Extract the (x, y) coordinate from the center of the cell holding the provided text.  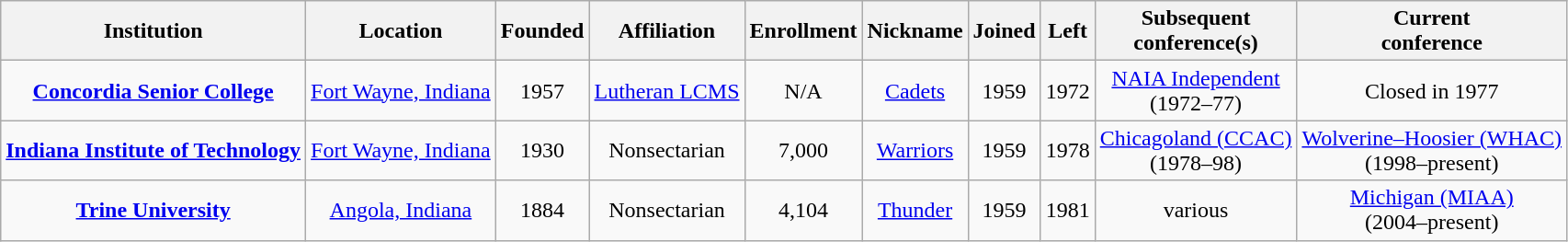
7,000 (803, 151)
NAIA Independent(1972–77) (1196, 90)
Trine University (153, 210)
Affiliation (667, 31)
1930 (542, 151)
Thunder (915, 210)
4,104 (803, 210)
various (1196, 210)
Nickname (915, 31)
Chicagoland (CCAC)(1978–98) (1196, 151)
Founded (542, 31)
Joined (1004, 31)
Subsequentconference(s) (1196, 31)
Location (401, 31)
Indiana Institute of Technology (153, 151)
1957 (542, 90)
1884 (542, 210)
Currentconference (1432, 31)
Left (1068, 31)
N/A (803, 90)
1978 (1068, 151)
Lutheran LCMS (667, 90)
Closed in 1977 (1432, 90)
1972 (1068, 90)
Wolverine–Hoosier (WHAC)(1998–present) (1432, 151)
1981 (1068, 210)
Angola, Indiana (401, 210)
Cadets (915, 90)
Enrollment (803, 31)
Michigan (MIAA)(2004–present) (1432, 210)
Warriors (915, 151)
Institution (153, 31)
Concordia Senior College (153, 90)
